Identify which cell holds the provided text, then report its [X, Y] central coordinate. 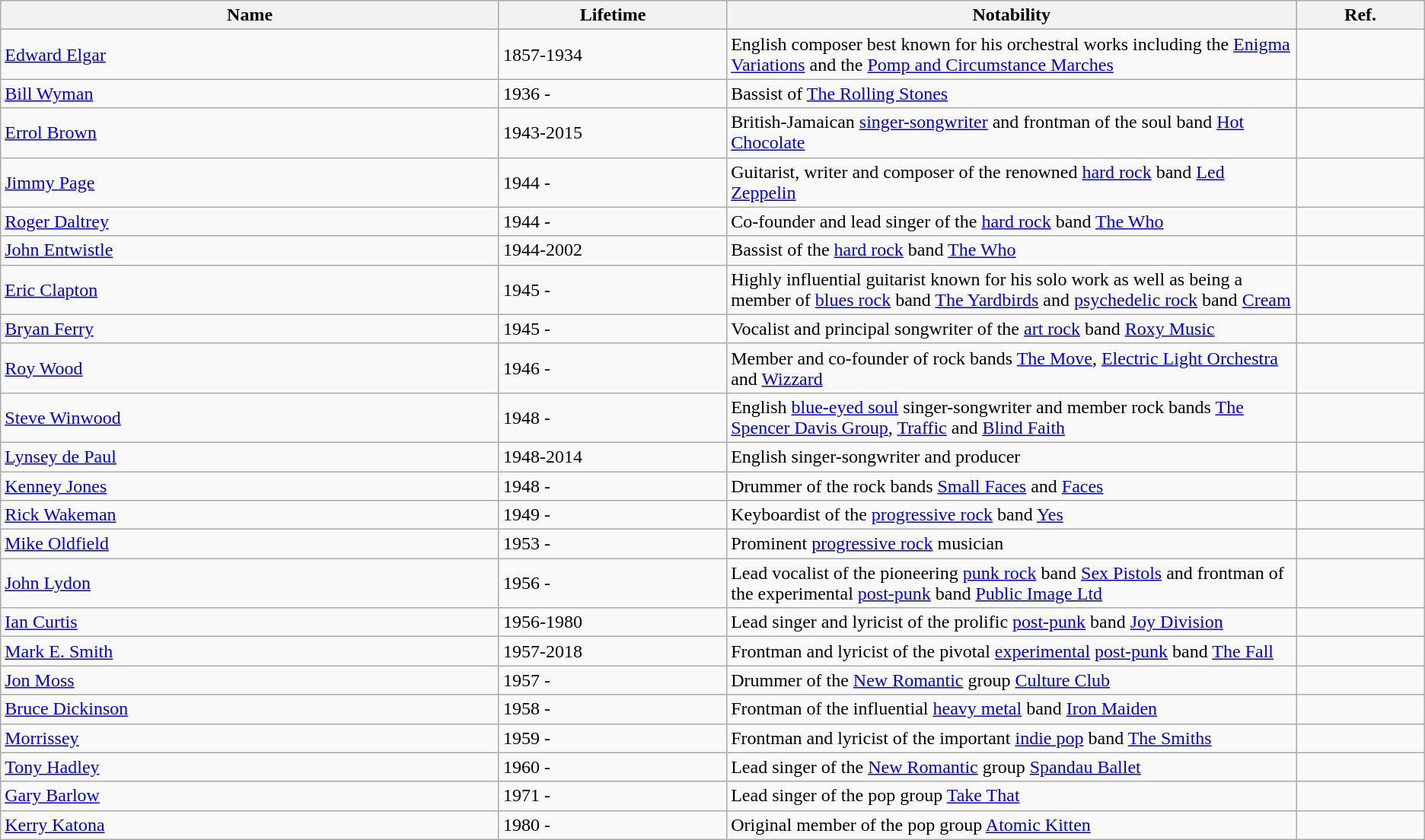
1943-2015 [612, 132]
Name [250, 15]
Roy Wood [250, 368]
1971 - [612, 796]
Errol Brown [250, 132]
Lynsey de Paul [250, 457]
English blue-eyed soul singer-songwriter and member rock bands The Spencer Davis Group, Traffic and Blind Faith [1012, 417]
Drummer of the rock bands Small Faces and Faces [1012, 486]
1960 - [612, 767]
Ian Curtis [250, 622]
Lead vocalist of the pioneering punk rock band Sex Pistols and frontman of the experimental post-punk band Public Image Ltd [1012, 583]
Vocalist and principal songwriter of the art rock band Roxy Music [1012, 329]
Drummer of the New Romantic group Culture Club [1012, 680]
1949 - [612, 515]
Steve Winwood [250, 417]
1953 - [612, 544]
Morrissey [250, 738]
Edward Elgar [250, 55]
Original member of the pop group Atomic Kitten [1012, 825]
Roger Daltrey [250, 221]
1980 - [612, 825]
Frontman and lyricist of the pivotal experimental post-punk band The Fall [1012, 651]
Mark E. Smith [250, 651]
Gary Barlow [250, 796]
Mike Oldfield [250, 544]
Kenney Jones [250, 486]
1956 - [612, 583]
Bassist of the hard rock band The Who [1012, 250]
Bill Wyman [250, 94]
Notability [1012, 15]
Bryan Ferry [250, 329]
Bruce Dickinson [250, 709]
1958 - [612, 709]
1857-1934 [612, 55]
British-Jamaican singer-songwriter and frontman of the soul band Hot Chocolate [1012, 132]
1948-2014 [612, 457]
Jon Moss [250, 680]
Co-founder and lead singer of the hard rock band The Who [1012, 221]
1946 - [612, 368]
Guitarist, writer and composer of the renowned hard rock band Led Zeppelin [1012, 183]
1957 - [612, 680]
Lifetime [612, 15]
Lead singer of the pop group Take That [1012, 796]
Lead singer of the New Romantic group Spandau Ballet [1012, 767]
1936 - [612, 94]
Frontman of the influential heavy metal band Iron Maiden [1012, 709]
Lead singer and lyricist of the prolific post-punk band Joy Division [1012, 622]
Frontman and lyricist of the important indie pop band The Smiths [1012, 738]
1956-1980 [612, 622]
1944-2002 [612, 250]
English composer best known for his orchestral works including the Enigma Variations and the Pomp and Circumstance Marches [1012, 55]
Keyboardist of the progressive rock band Yes [1012, 515]
John Entwistle [250, 250]
Eric Clapton [250, 289]
Prominent progressive rock musician [1012, 544]
Jimmy Page [250, 183]
John Lydon [250, 583]
Bassist of The Rolling Stones [1012, 94]
Member and co-founder of rock bands The Move, Electric Light Orchestra and Wizzard [1012, 368]
Tony Hadley [250, 767]
English singer-songwriter and producer [1012, 457]
Kerry Katona [250, 825]
Ref. [1360, 15]
1959 - [612, 738]
1957-2018 [612, 651]
Highly influential guitarist known for his solo work as well as being a member of blues rock band The Yardbirds and psychedelic rock band Cream [1012, 289]
Rick Wakeman [250, 515]
